Scan for the cell matching the given text and deliver its (X, Y) coordinate at center. 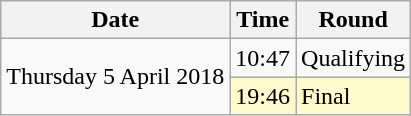
Qualifying (354, 58)
Final (354, 96)
Time (263, 20)
Date (116, 20)
Round (354, 20)
10:47 (263, 58)
19:46 (263, 96)
Thursday 5 April 2018 (116, 77)
